Return [x, y] of the center of cell containing provided text 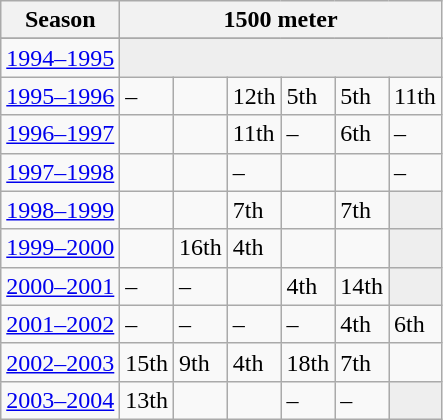
1994–1995 [60, 58]
1995–1996 [60, 96]
15th [147, 362]
2001–2002 [60, 324]
1996–1997 [60, 134]
2000–2001 [60, 286]
18th [308, 362]
16th [201, 248]
Season [60, 20]
14th [362, 286]
12th [254, 96]
2003–2004 [60, 400]
9th [201, 362]
2002–2003 [60, 362]
1999–2000 [60, 248]
1998–1999 [60, 210]
1500 meter [281, 20]
1997–1998 [60, 172]
13th [147, 400]
